Return the [x, y] coordinate for the center point of the cell that contains the specified text.  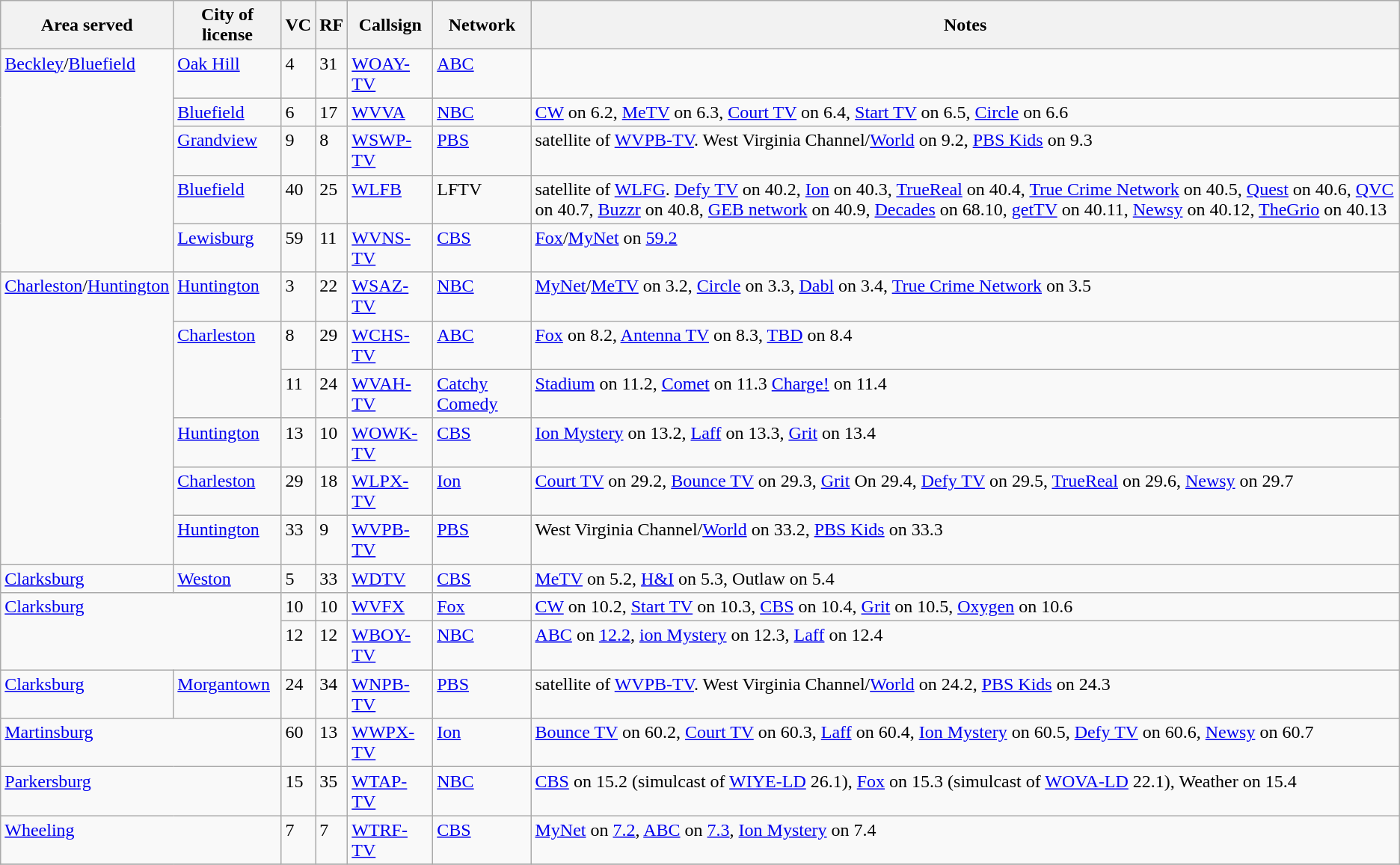
RF [332, 25]
MyNet/MeTV on 3.2, Circle on 3.3, Dabl on 3.4, True Crime Network on 3.5 [965, 296]
18 [332, 490]
6 [298, 112]
25 [332, 199]
WVAH-TV [390, 393]
West Virginia Channel/World on 33.2, PBS Kids on 33.3 [965, 540]
Stadium on 11.2, Comet on 11.3 Charge! on 11.4 [965, 393]
CW on 6.2, MeTV on 6.3, Court TV on 6.4, Start TV on 6.5, Circle on 6.6 [965, 112]
Charleston/Huntington [87, 418]
Bounce TV on 60.2, Court TV on 60.3, Laff on 60.4, Ion Mystery on 60.5, Defy TV on 60.6, Newsy on 60.7 [965, 743]
satellite of WVPB-TV. West Virginia Channel/World on 24.2, PBS Kids on 24.3 [965, 694]
3 [298, 296]
Fox [482, 607]
Grandview [227, 151]
City of license [227, 25]
VC [298, 25]
WSAZ-TV [390, 296]
Oak Hill [227, 73]
WVNS-TV [390, 248]
5 [298, 578]
15 [298, 791]
Lewisburg [227, 248]
Parkersburg [141, 791]
Area served [87, 25]
59 [298, 248]
WTAP-TV [390, 791]
34 [332, 694]
WWPX-TV [390, 743]
Fox/MyNet on 59.2 [965, 248]
Ion Mystery on 13.2, Laff on 13.3, Grit on 13.4 [965, 443]
4 [298, 73]
ABC on 12.2, ion Mystery on 12.3, Laff on 12.4 [965, 646]
WCHS-TV [390, 345]
WVFX [390, 607]
Wheeling [141, 840]
CBS on 15.2 (simulcast of WIYE-LD 26.1), Fox on 15.3 (simulcast of WOVA-LD 22.1), Weather on 15.4 [965, 791]
WVPB-TV [390, 540]
22 [332, 296]
MyNet on 7.2, ABC on 7.3, Ion Mystery on 7.4 [965, 840]
Court TV on 29.2, Bounce TV on 29.3, Grit On 29.4, Defy TV on 29.5, TrueReal on 29.6, Newsy on 29.7 [965, 490]
WDTV [390, 578]
WBOY-TV [390, 646]
Fox on 8.2, Antenna TV on 8.3, TBD on 8.4 [965, 345]
Notes [965, 25]
Callsign [390, 25]
40 [298, 199]
WSWP-TV [390, 151]
35 [332, 791]
LFTV [482, 199]
Weston [227, 578]
WNPB-TV [390, 694]
satellite of WVPB-TV. West Virginia Channel/World on 9.2, PBS Kids on 9.3 [965, 151]
Network [482, 25]
Morgantown [227, 694]
WLPX-TV [390, 490]
MeTV on 5.2, H&I on 5.3, Outlaw on 5.4 [965, 578]
WLFB [390, 199]
60 [298, 743]
WTRF-TV [390, 840]
WVVA [390, 112]
Beckley/Bluefield [87, 161]
31 [332, 73]
Catchy Comedy [482, 393]
CW on 10.2, Start TV on 10.3, CBS on 10.4, Grit on 10.5, Oxygen on 10.6 [965, 607]
WOAY-TV [390, 73]
17 [332, 112]
Martinsburg [141, 743]
WOWK-TV [390, 443]
